Search for the cell housing the specified text and yield its [X, Y] center coordinate. 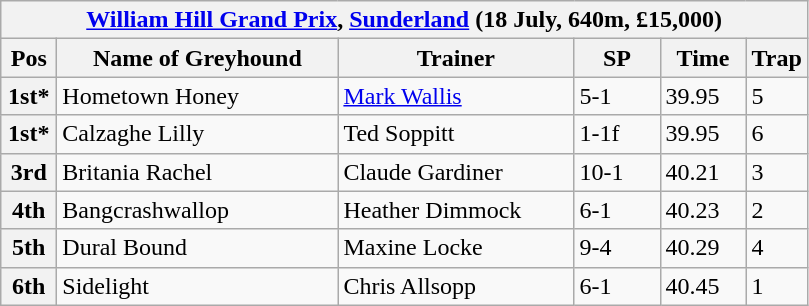
William Hill Grand Prix, Sunderland (18 July, 640m, £15,000) [404, 20]
Dural Bound [198, 248]
Maxine Locke [456, 248]
3 [776, 172]
Hometown Honey [198, 96]
10-1 [617, 172]
40.45 [703, 286]
9-4 [617, 248]
Heather Dimmock [456, 210]
Trap [776, 58]
Claude Gardiner [456, 172]
Bangcrashwallop [198, 210]
SP [617, 58]
3rd [29, 172]
Sidelight [198, 286]
6 [776, 134]
Britania Rachel [198, 172]
40.29 [703, 248]
6th [29, 286]
5 [776, 96]
Ted Soppitt [456, 134]
5-1 [617, 96]
2 [776, 210]
Trainer [456, 58]
40.23 [703, 210]
Calzaghe Lilly [198, 134]
4 [776, 248]
Time [703, 58]
4th [29, 210]
1 [776, 286]
Mark Wallis [456, 96]
Pos [29, 58]
1-1f [617, 134]
40.21 [703, 172]
Name of Greyhound [198, 58]
Chris Allsopp [456, 286]
5th [29, 248]
